Extract the [x, y] coordinate from the center of the cell holding the provided text.  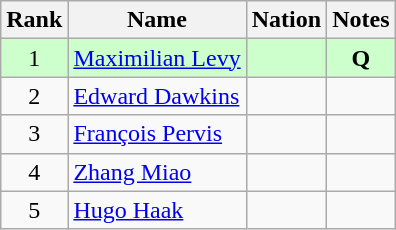
Q [361, 58]
Rank [34, 20]
5 [34, 210]
3 [34, 134]
Maximilian Levy [157, 58]
Nation [286, 20]
2 [34, 96]
Zhang Miao [157, 172]
Hugo Haak [157, 210]
1 [34, 58]
Name [157, 20]
4 [34, 172]
Edward Dawkins [157, 96]
François Pervis [157, 134]
Notes [361, 20]
